Extract the (x, y) coordinate from the center of the cell holding the provided text.  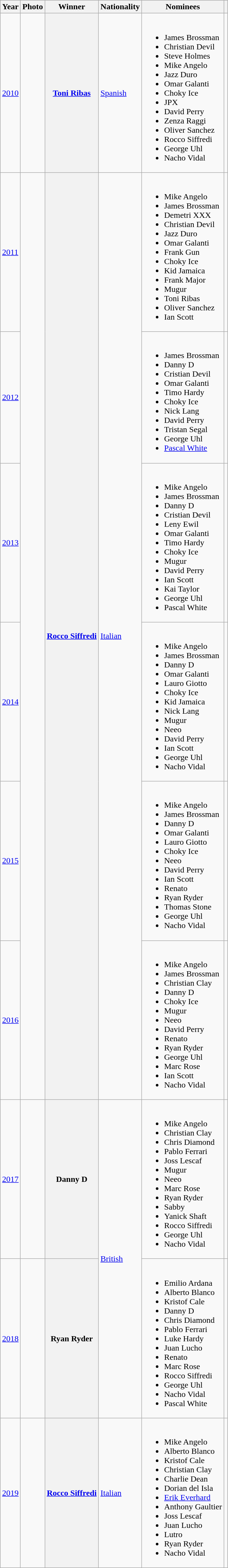
2012 (10, 397)
2017 (10, 1179)
Ryan Ryder (72, 1338)
2014 (10, 702)
Toni Ribas (72, 93)
2016 (10, 1020)
Winner (72, 7)
Photo (33, 7)
2019 (10, 1493)
2015 (10, 861)
Mike Angelo James Brossman Danny D Omar Galanti Lauro Giotto Choky Ice Kid Jamaica Nick Lang Mugur Neeo David Perry Ian Scott George Uhl Nacho Vidal (183, 702)
James Brossman Danny D Cristian Devil Omar Galanti Timo Hardy Choky Ice Nick Lang David Perry Tristan Segal George Uhl Pascal White (183, 397)
Nominees (183, 7)
Mike Angelo James Brossman Christian Clay Danny D Choky Ice Mugur Neeo David Perry Renato Ryan Ryder George Uhl Marc Rose Ian Scott Nacho Vidal (183, 1020)
Spanish (120, 93)
2011 (10, 252)
2013 (10, 543)
Year (10, 7)
Danny D (72, 1179)
2010 (10, 93)
Nationality (120, 7)
British (120, 1259)
2018 (10, 1338)
